Return the [x, y] coordinate for the center point of the cell that contains the specified text.  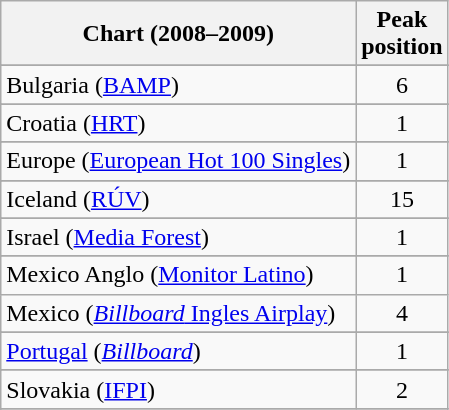
Slovakia (IFPI) [178, 389]
2 [402, 389]
15 [402, 199]
6 [402, 85]
Portugal (Billboard) [178, 351]
Mexico (Billboard Ingles Airplay) [178, 313]
Chart (2008–2009) [178, 34]
Mexico Anglo (Monitor Latino) [178, 275]
Iceland (RÚV) [178, 199]
Peakposition [402, 34]
4 [402, 313]
Bulgaria (BAMP) [178, 85]
Europe (European Hot 100 Singles) [178, 161]
Israel (Media Forest) [178, 237]
Croatia (HRT) [178, 123]
